Return [X, Y] of the center of cell containing provided text 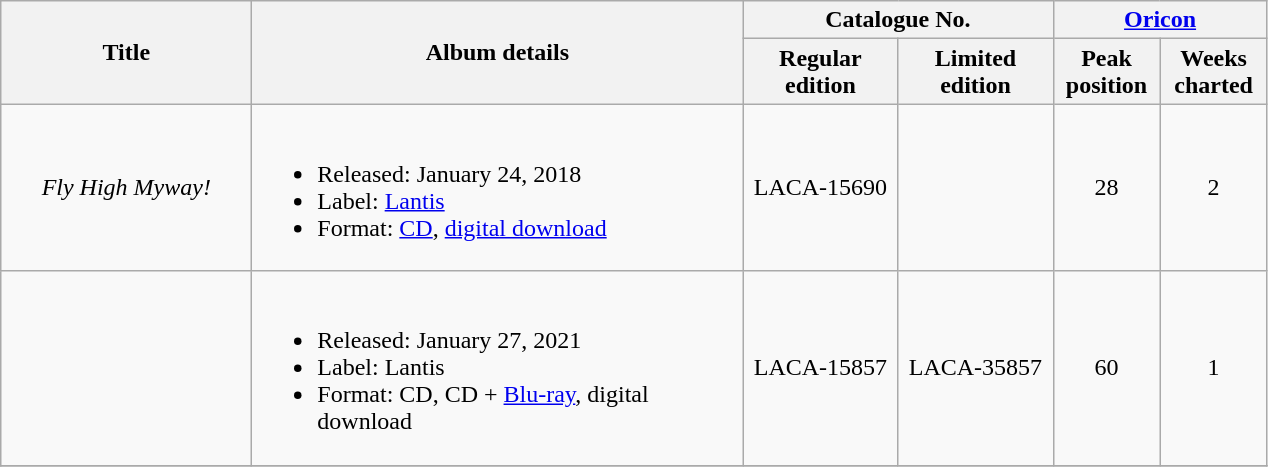
Peakposition [1106, 72]
60 [1106, 368]
LACA-35857 [976, 368]
Album details [498, 52]
Regularedition [820, 72]
Fly High Myway! [126, 188]
2 [1214, 188]
28 [1106, 188]
Weekscharted [1214, 72]
Released: January 27, 2021Label: LantisFormat: CD, CD + Blu-ray, digital download [498, 368]
1 [1214, 368]
Limitededition [976, 72]
Title [126, 52]
Released: January 24, 2018Label: LantisFormat: CD, digital download [498, 188]
LACA-15857 [820, 368]
Oricon [1160, 20]
Catalogue No. [898, 20]
LACA-15690 [820, 188]
